Locate the cell with the specified text and output its [X, Y] center coordinate. 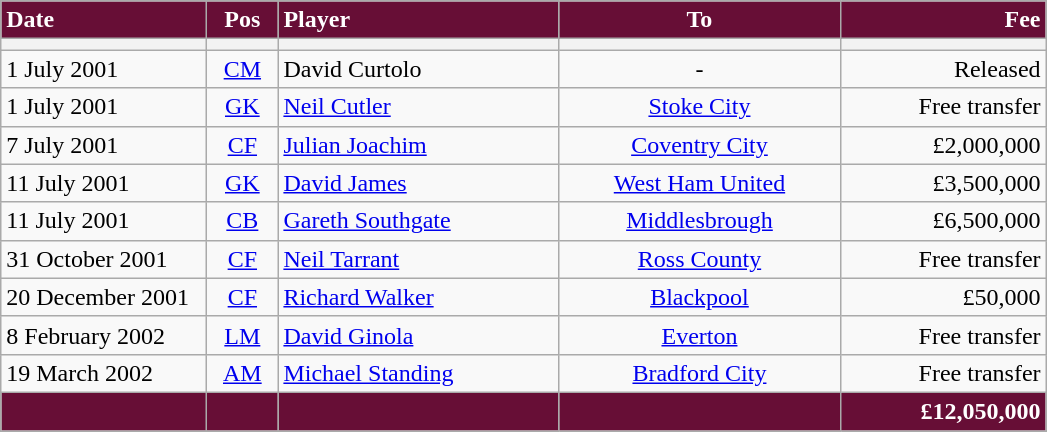
Stoke City [700, 107]
Ross County [700, 259]
Player [418, 20]
8 February 2002 [104, 335]
West Ham United [700, 183]
£3,500,000 [943, 183]
Everton [700, 335]
Neil Tarrant [418, 259]
£12,050,000 [943, 411]
To [700, 20]
Coventry City [700, 145]
Released [943, 69]
LM [242, 335]
Blackpool [700, 297]
£2,000,000 [943, 145]
7 July 2001 [104, 145]
£6,500,000 [943, 221]
- [700, 69]
Michael Standing [418, 373]
David James [418, 183]
20 December 2001 [104, 297]
£50,000 [943, 297]
19 March 2002 [104, 373]
Richard Walker [418, 297]
CM [242, 69]
Fee [943, 20]
31 October 2001 [104, 259]
David Curtolo [418, 69]
Neil Cutler [418, 107]
Bradford City [700, 373]
Pos [242, 20]
AM [242, 373]
Middlesbrough [700, 221]
CB [242, 221]
Julian Joachim [418, 145]
Gareth Southgate [418, 221]
David Ginola [418, 335]
Date [104, 20]
